Determine the [x, y] coordinate at the center of the cell enclosing the given text.  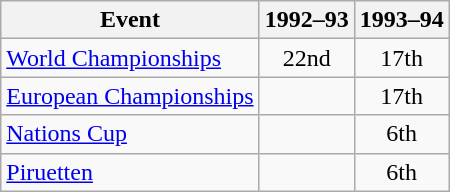
1993–94 [402, 20]
1992–93 [306, 20]
World Championships [130, 58]
Piruetten [130, 172]
22nd [306, 58]
European Championships [130, 96]
Event [130, 20]
Nations Cup [130, 134]
